Capture the cell that displays the provided text and extract its (X, Y) central coordinate. 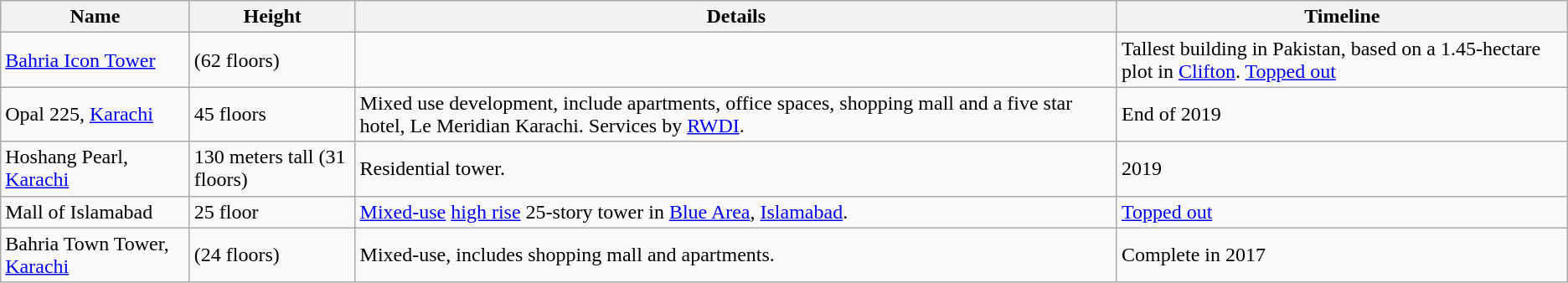
45 floors (272, 114)
End of 2019 (1342, 114)
Details (735, 17)
130 meters tall (31 floors) (272, 169)
Height (272, 17)
Bahria Icon Tower (95, 60)
Mixed-use high rise 25-story tower in Blue Area, Islamabad. (735, 212)
(62 floors) (272, 60)
Timeline (1342, 17)
Name (95, 17)
25 floor (272, 212)
2019 (1342, 169)
Tallest building in Pakistan, based on a 1.45-hectare plot in Clifton. Topped out (1342, 60)
Topped out (1342, 212)
Bahria Town Tower, Karachi (95, 255)
Mixed use development, include apartments, office spaces, shopping mall and a five star hotel, Le Meridian Karachi. Services by RWDI. (735, 114)
Hoshang Pearl, Karachi (95, 169)
(24 floors) (272, 255)
Complete in 2017 (1342, 255)
Opal 225, Karachi (95, 114)
Mixed-use, includes shopping mall and apartments. (735, 255)
Mall of Islamabad (95, 212)
Residential tower. (735, 169)
